Return [X, Y] of the center of cell containing provided text 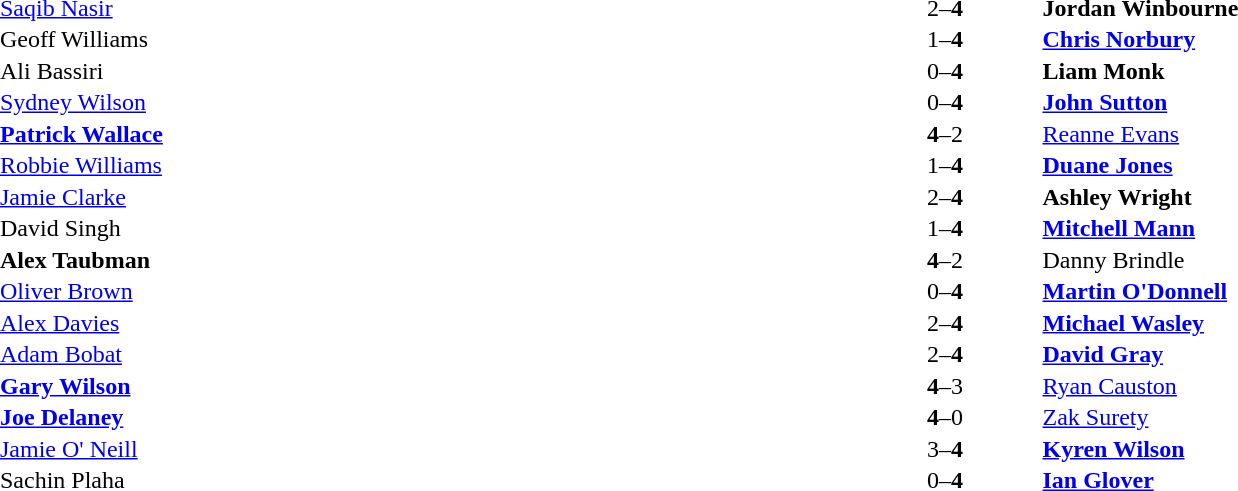
4–3 [944, 386]
3–4 [944, 449]
4–0 [944, 417]
